Provide the [X, Y] coordinate of the cell's center where the given text is located.  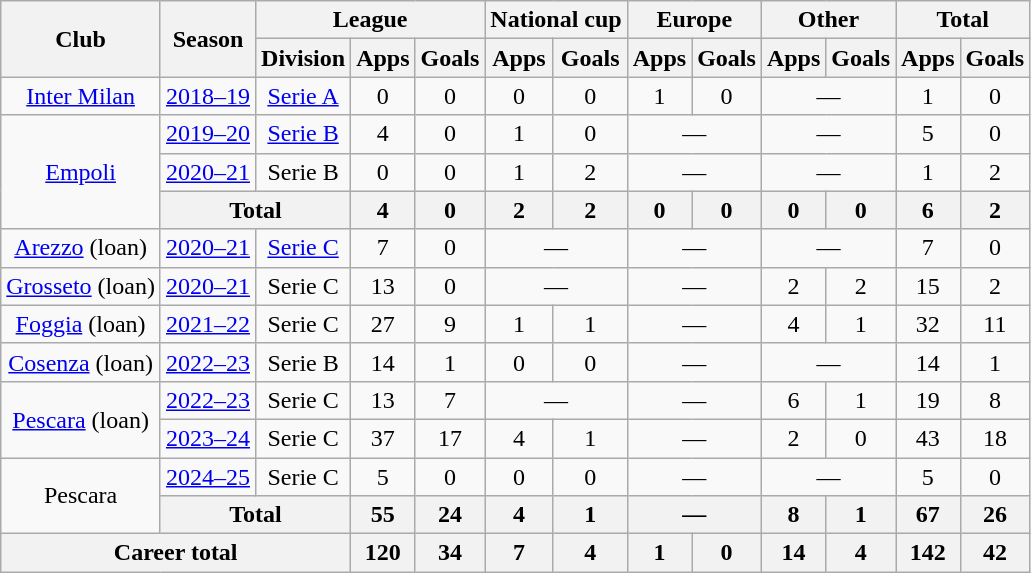
142 [928, 553]
120 [383, 553]
42 [995, 553]
11 [995, 324]
Pescara (loan) [81, 419]
2023–24 [208, 438]
9 [450, 324]
67 [928, 515]
National cup [556, 20]
2018–19 [208, 96]
Other [828, 20]
2024–25 [208, 477]
27 [383, 324]
55 [383, 515]
Pescara [81, 496]
37 [383, 438]
17 [450, 438]
2021–22 [208, 324]
Arezzo (loan) [81, 248]
26 [995, 515]
Career total [176, 553]
Foggia (loan) [81, 324]
19 [928, 400]
34 [450, 553]
League [370, 20]
Division [304, 58]
Grosseto (loan) [81, 286]
Inter Milan [81, 96]
Season [208, 39]
Club [81, 39]
Europe [694, 20]
32 [928, 324]
2019–20 [208, 134]
Empoli [81, 172]
15 [928, 286]
18 [995, 438]
Serie A [304, 96]
43 [928, 438]
24 [450, 515]
Cosenza (loan) [81, 362]
